Detect which cell encompasses the target text, then output its (x, y) center coordinate. 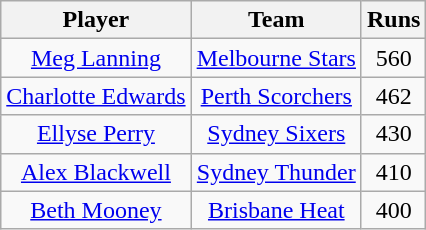
Beth Mooney (96, 210)
Perth Scorchers (276, 96)
430 (393, 134)
462 (393, 96)
Player (96, 20)
Alex Blackwell (96, 172)
Team (276, 20)
Sydney Thunder (276, 172)
Melbourne Stars (276, 58)
Brisbane Heat (276, 210)
410 (393, 172)
Charlotte Edwards (96, 96)
400 (393, 210)
Sydney Sixers (276, 134)
Ellyse Perry (96, 134)
560 (393, 58)
Runs (393, 20)
Meg Lanning (96, 58)
